For the text-containing cell, return its midpoint in [x, y] coordinate format. 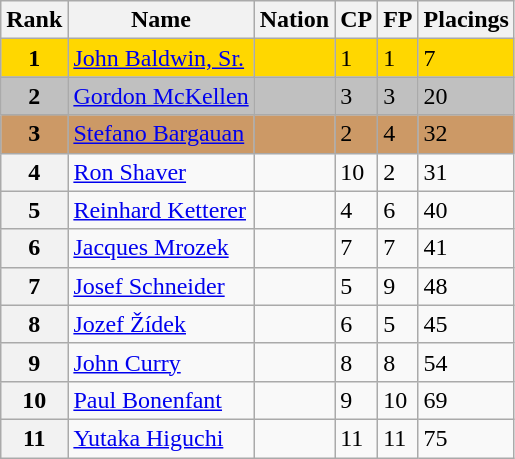
Name [161, 20]
Paul Bonenfant [161, 400]
Jacques Mrozek [161, 248]
Jozef Žídek [161, 324]
32 [466, 134]
48 [466, 286]
John Baldwin, Sr. [161, 58]
Yutaka Higuchi [161, 438]
Reinhard Ketterer [161, 210]
Nation [294, 20]
CP [356, 20]
Gordon McKellen [161, 96]
Ron Shaver [161, 172]
69 [466, 400]
Josef Schneider [161, 286]
40 [466, 210]
Rank [34, 20]
Stefano Bargauan [161, 134]
20 [466, 96]
Placings [466, 20]
John Curry [161, 362]
31 [466, 172]
54 [466, 362]
45 [466, 324]
41 [466, 248]
FP [398, 20]
75 [466, 438]
